Search for the cell housing the specified text and yield its (X, Y) center coordinate. 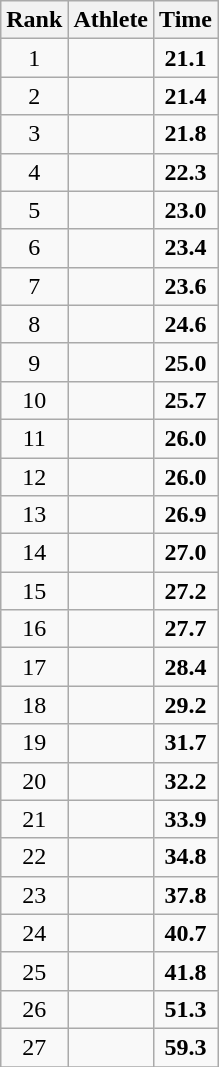
24 (34, 933)
17 (34, 667)
5 (34, 210)
19 (34, 743)
31.7 (186, 743)
18 (34, 705)
Athlete (111, 20)
14 (34, 553)
6 (34, 248)
22 (34, 857)
23.0 (186, 210)
27.7 (186, 629)
10 (34, 400)
21.1 (186, 58)
41.8 (186, 971)
9 (34, 362)
37.8 (186, 895)
24.6 (186, 324)
29.2 (186, 705)
21.8 (186, 134)
27 (34, 1047)
Time (186, 20)
26.9 (186, 515)
23.6 (186, 286)
20 (34, 781)
11 (34, 438)
25 (34, 971)
21 (34, 819)
7 (34, 286)
4 (34, 172)
13 (34, 515)
34.8 (186, 857)
22.3 (186, 172)
21.4 (186, 96)
23 (34, 895)
27.0 (186, 553)
15 (34, 591)
40.7 (186, 933)
25.0 (186, 362)
27.2 (186, 591)
1 (34, 58)
33.9 (186, 819)
12 (34, 477)
32.2 (186, 781)
23.4 (186, 248)
8 (34, 324)
26 (34, 1009)
25.7 (186, 400)
51.3 (186, 1009)
16 (34, 629)
59.3 (186, 1047)
Rank (34, 20)
2 (34, 96)
3 (34, 134)
28.4 (186, 667)
